Identify which cell holds the provided text, then report its (X, Y) central coordinate. 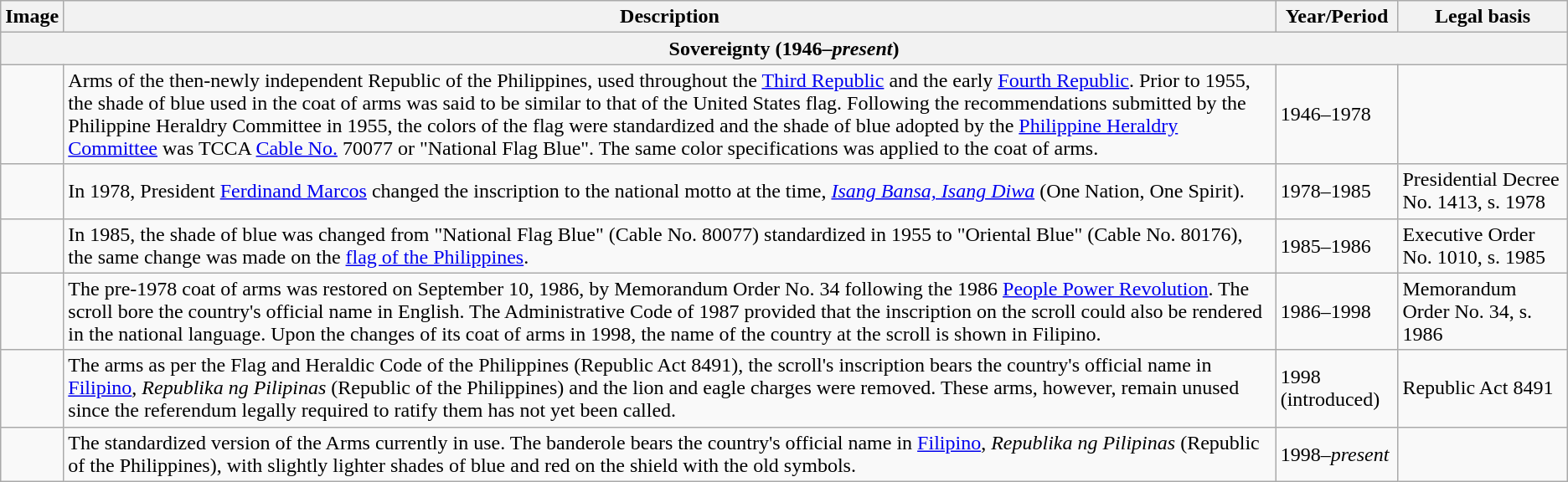
Sovereignty (1946–present) (784, 49)
Executive Order No. 1010, s. 1985 (1483, 246)
1986–1998 (1337, 311)
Legal basis (1483, 17)
1998 (introduced) (1337, 388)
1978–1985 (1337, 191)
Memorandum Order No. 34, s. 1986 (1483, 311)
1998–present (1337, 454)
In 1978, President Ferdinand Marcos changed the inscription to the national motto at the time, Isang Bansa, Isang Diwa (One Nation, One Spirit). (670, 191)
Image (32, 17)
Republic Act 8491 (1483, 388)
Presidential Decree No. 1413, s. 1978 (1483, 191)
Year/Period (1337, 17)
Description (670, 17)
1985–1986 (1337, 246)
1946–1978 (1337, 114)
